Find where the given text appears and provide that cell's center as [X, Y] coordinate. 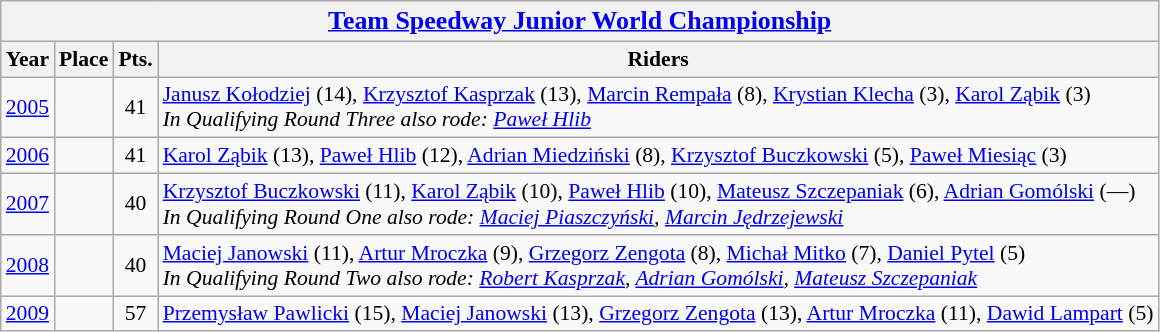
Pts. [135, 59]
2009 [28, 314]
Team Speedway Junior World Championship [580, 21]
2005 [28, 108]
Place [84, 59]
Year [28, 59]
Karol Ząbik (13), Paweł Hlib (12), Adrian Miedziński (8), Krzysztof Buczkowski (5), Paweł Miesiąc (3) [658, 156]
Przemysław Pawlicki (15), Maciej Janowski (13), Grzegorz Zengota (13), Artur Mroczka (11), Dawid Lampart (5) [658, 314]
2006 [28, 156]
Riders [658, 59]
2008 [28, 266]
57 [135, 314]
2007 [28, 204]
